From the cell containing the given text, extract its center point as [x, y] coordinate. 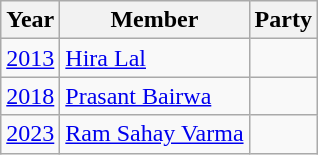
Party [283, 20]
2013 [30, 58]
Member [154, 20]
Prasant Bairwa [154, 96]
2018 [30, 96]
Hira Lal [154, 58]
Year [30, 20]
Ram Sahay Varma [154, 134]
2023 [30, 134]
